Output the (x, y) coordinate of the center of the cell containing the given text.  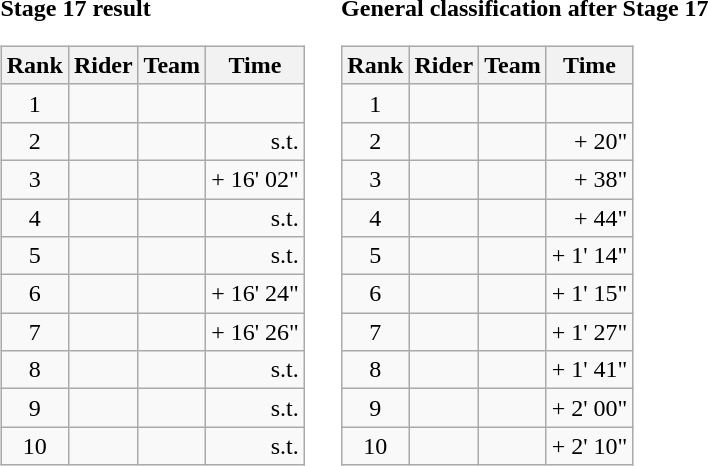
+ 1' 41" (590, 370)
+ 38" (590, 179)
+ 1' 15" (590, 294)
+ 44" (590, 217)
+ 16' 02" (256, 179)
+ 16' 24" (256, 294)
+ 1' 27" (590, 332)
+ 16' 26" (256, 332)
+ 20" (590, 141)
+ 2' 10" (590, 446)
+ 2' 00" (590, 408)
+ 1' 14" (590, 256)
